Search for the cell housing the specified text and yield its [x, y] center coordinate. 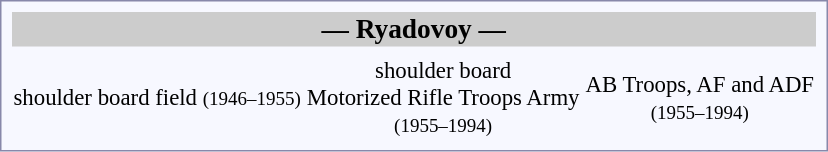
shoulder board field (1946–1955) [157, 98]
AB Troops, AF and ADF (1955–1994) [700, 98]
— Ryadovoy — [414, 29]
shoulder board Motorized Rifle Troops Army(1955–1994) [443, 98]
